Detect which cell encompasses the target text, then output its [x, y] center coordinate. 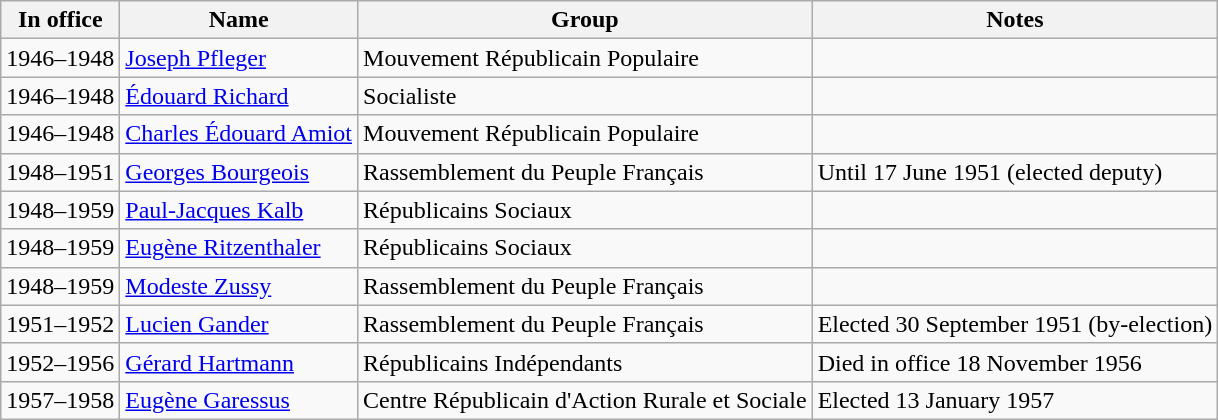
1948–1951 [60, 172]
Group [586, 20]
Modeste Zussy [239, 286]
Joseph Pfleger [239, 58]
Eugène Garessus [239, 400]
Elected 30 September 1951 (by-election) [1015, 324]
Elected 13 January 1957 [1015, 400]
Georges Bourgeois [239, 172]
Socialiste [586, 96]
Édouard Richard [239, 96]
In office [60, 20]
1957–1958 [60, 400]
Gérard Hartmann [239, 362]
Name [239, 20]
Notes [1015, 20]
Centre Républicain d'Action Rurale et Sociale [586, 400]
Lucien Gander [239, 324]
1952–1956 [60, 362]
Charles Édouard Amiot [239, 134]
Eugène Ritzenthaler [239, 248]
Républicains Indépendants [586, 362]
Paul-Jacques Kalb [239, 210]
1951–1952 [60, 324]
Died in office 18 November 1956 [1015, 362]
Until 17 June 1951 (elected deputy) [1015, 172]
